Detect which cell encompasses the target text, then output its [X, Y] center coordinate. 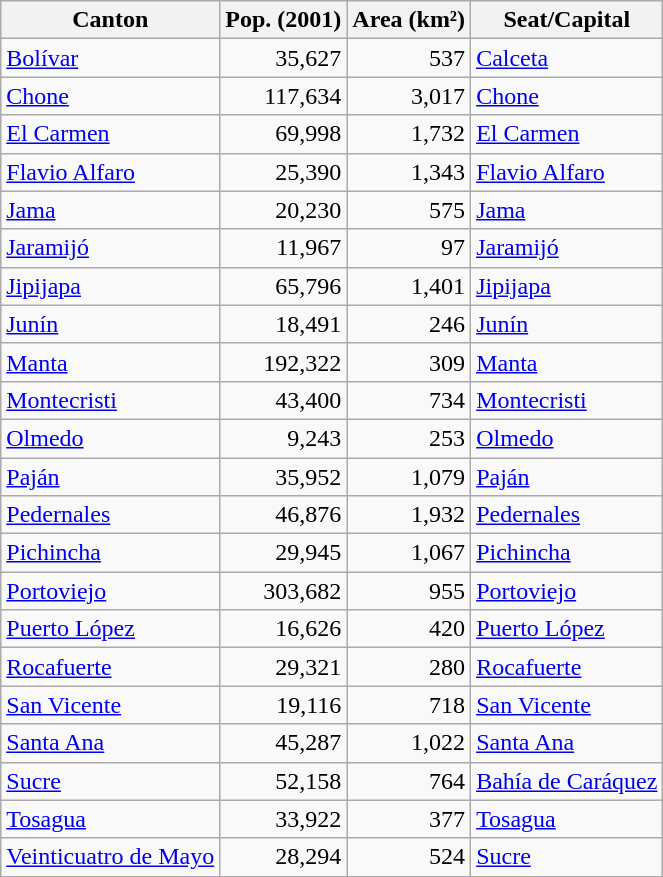
955 [409, 591]
16,626 [284, 629]
280 [409, 667]
1,732 [409, 134]
65,796 [284, 286]
303,682 [284, 591]
3,017 [409, 96]
Bahía de Caráquez [567, 781]
524 [409, 857]
Calceta [567, 58]
1,022 [409, 743]
45,287 [284, 743]
Pop. (2001) [284, 20]
764 [409, 781]
35,952 [284, 477]
Canton [110, 20]
246 [409, 324]
29,945 [284, 553]
Bolívar [110, 58]
734 [409, 400]
192,322 [284, 362]
117,634 [284, 96]
1,932 [409, 515]
Seat/Capital [567, 20]
1,401 [409, 286]
1,079 [409, 477]
Area (km²) [409, 20]
Veinticuatro de Mayo [110, 857]
537 [409, 58]
35,627 [284, 58]
377 [409, 819]
253 [409, 438]
9,243 [284, 438]
18,491 [284, 324]
11,967 [284, 248]
1,343 [409, 172]
575 [409, 210]
97 [409, 248]
19,116 [284, 705]
52,158 [284, 781]
25,390 [284, 172]
29,321 [284, 667]
309 [409, 362]
718 [409, 705]
69,998 [284, 134]
33,922 [284, 819]
43,400 [284, 400]
46,876 [284, 515]
28,294 [284, 857]
20,230 [284, 210]
420 [409, 629]
1,067 [409, 553]
